For the text-containing cell, return its midpoint in (x, y) coordinate format. 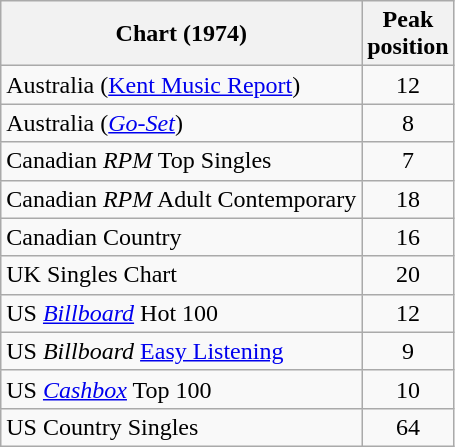
7 (408, 161)
UK Singles Chart (182, 275)
Australia (Kent Music Report) (182, 85)
16 (408, 237)
US Country Singles (182, 427)
64 (408, 427)
Canadian Country (182, 237)
Canadian RPM Adult Contemporary (182, 199)
Australia (Go-Set) (182, 123)
Canadian RPM Top Singles (182, 161)
US Cashbox Top 100 (182, 389)
8 (408, 123)
Peakposition (408, 34)
Chart (1974) (182, 34)
20 (408, 275)
9 (408, 351)
US Billboard Easy Listening (182, 351)
US Billboard Hot 100 (182, 313)
18 (408, 199)
10 (408, 389)
